From the cell containing the given text, extract its center point as (x, y) coordinate. 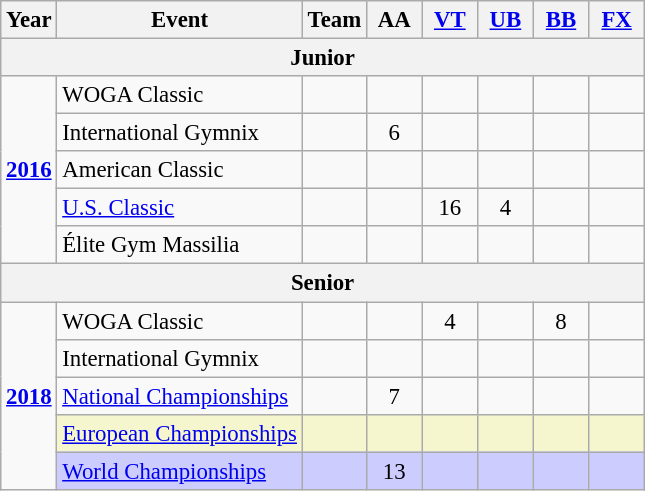
Junior (323, 58)
13 (394, 471)
2018 (29, 396)
FX (617, 20)
7 (394, 396)
World Championships (180, 471)
U.S. Classic (180, 208)
National Championships (180, 396)
Event (180, 20)
European Championships (180, 433)
BB (561, 20)
2016 (29, 170)
UB (506, 20)
Élite Gym Massilia (180, 245)
American Classic (180, 170)
16 (450, 208)
Team (334, 20)
Year (29, 20)
Senior (323, 283)
AA (394, 20)
8 (561, 321)
VT (450, 20)
6 (394, 133)
